For the text-containing cell, return its midpoint in [x, y] coordinate format. 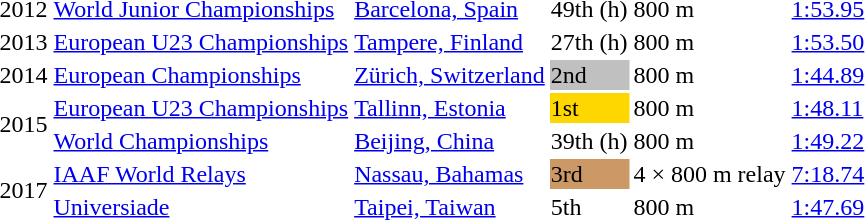
3rd [589, 174]
Tampere, Finland [450, 42]
39th (h) [589, 141]
Nassau, Bahamas [450, 174]
European Championships [201, 75]
1st [589, 108]
World Championships [201, 141]
4 × 800 m relay [710, 174]
IAAF World Relays [201, 174]
Zürich, Switzerland [450, 75]
Tallinn, Estonia [450, 108]
2nd [589, 75]
Beijing, China [450, 141]
27th (h) [589, 42]
